Capture the cell that displays the provided text and extract its [X, Y] central coordinate. 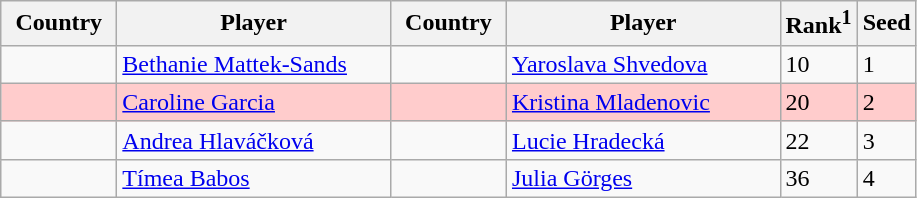
Caroline Garcia [254, 102]
20 [818, 102]
Seed [886, 24]
Lucie Hradecká [643, 140]
4 [886, 178]
Yaroslava Shvedova [643, 64]
3 [886, 140]
36 [818, 178]
Kristina Mladenovic [643, 102]
22 [818, 140]
1 [886, 64]
Julia Görges [643, 178]
Bethanie Mattek-Sands [254, 64]
Andrea Hlaváčková [254, 140]
10 [818, 64]
Tímea Babos [254, 178]
2 [886, 102]
Rank1 [818, 24]
